Search for the cell housing the specified text and yield its (x, y) center coordinate. 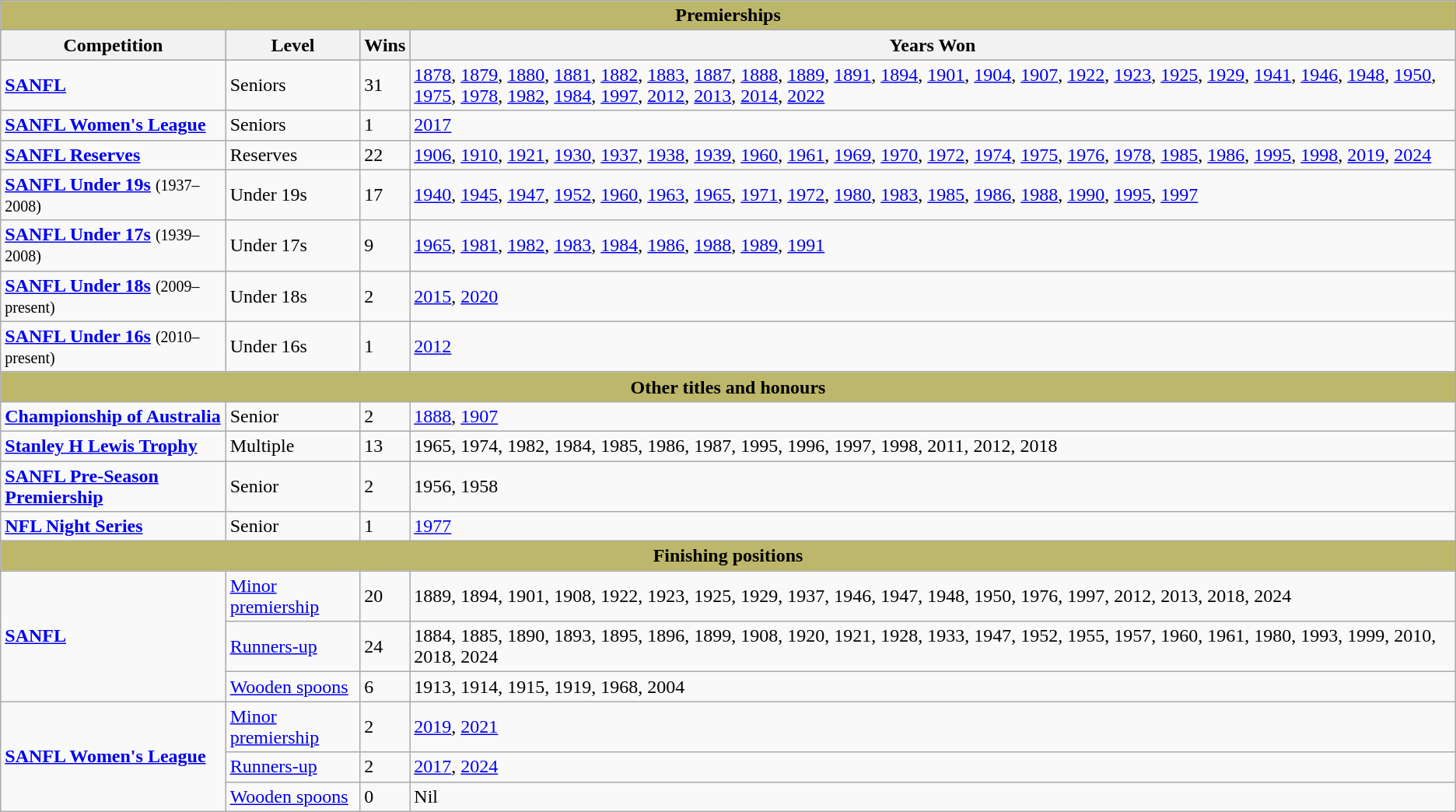
9 (385, 246)
2017 (933, 125)
SANFL Under 18s (2009–present) (114, 296)
SANFL Pre-Season Premiership (114, 485)
Other titles and honours (728, 387)
2019, 2021 (933, 726)
SANFL Under 16s (2010–present) (114, 347)
1965, 1974, 1982, 1984, 1985, 1986, 1987, 1995, 1996, 1997, 1998, 2011, 2012, 2018 (933, 446)
Stanley H Lewis Trophy (114, 446)
1965, 1981, 1982, 1983, 1984, 1986, 1988, 1989, 1991 (933, 246)
Nil (933, 796)
Competition (114, 45)
17 (385, 194)
1906, 1910, 1921, 1930, 1937, 1938, 1939, 1960, 1961, 1969, 1970, 1972, 1974, 1975, 1976, 1978, 1985, 1986, 1995, 1998, 2019, 2024 (933, 155)
NFL Night Series (114, 527)
SANFL Under 19s (1937–2008) (114, 194)
22 (385, 155)
1956, 1958 (933, 485)
SANFL Under 17s (1939–2008) (114, 246)
Under 19s (292, 194)
Level (292, 45)
Under 16s (292, 347)
1913, 1914, 1915, 1919, 1968, 2004 (933, 687)
0 (385, 796)
24 (385, 647)
2015, 2020 (933, 296)
1889, 1894, 1901, 1908, 1922, 1923, 1925, 1929, 1937, 1946, 1947, 1948, 1950, 1976, 1997, 2012, 2013, 2018, 2024 (933, 596)
13 (385, 446)
Under 18s (292, 296)
Reserves (292, 155)
Multiple (292, 446)
6 (385, 687)
SANFL Reserves (114, 155)
20 (385, 596)
Under 17s (292, 246)
1888, 1907 (933, 416)
Premierships (728, 16)
Finishing positions (728, 556)
Years Won (933, 45)
1884, 1885, 1890, 1893, 1895, 1896, 1899, 1908, 1920, 1921, 1928, 1933, 1947, 1952, 1955, 1957, 1960, 1961, 1980, 1993, 1999, 2010, 2018, 2024 (933, 647)
Wins (385, 45)
2012 (933, 347)
Championship of Australia (114, 416)
31 (385, 86)
1940, 1945, 1947, 1952, 1960, 1963, 1965, 1971, 1972, 1980, 1983, 1985, 1986, 1988, 1990, 1995, 1997 (933, 194)
1977 (933, 527)
2017, 2024 (933, 767)
